Find where the given text appears and provide that cell's center as (x, y) coordinate. 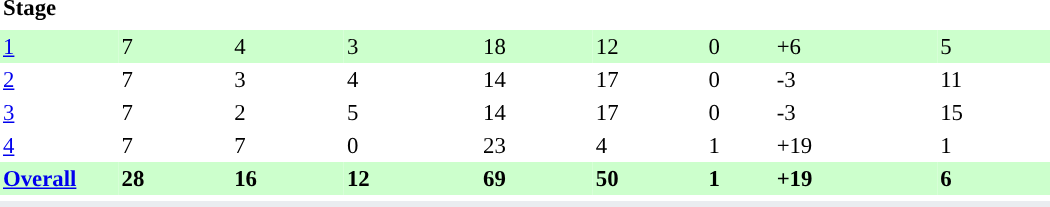
11 (994, 80)
Overall (59, 178)
50 (650, 178)
69 (536, 178)
+6 (856, 46)
28 (174, 178)
23 (536, 146)
18 (536, 46)
15 (994, 112)
16 (288, 178)
6 (994, 178)
